Scan for the cell matching the given text and deliver its (x, y) coordinate at center. 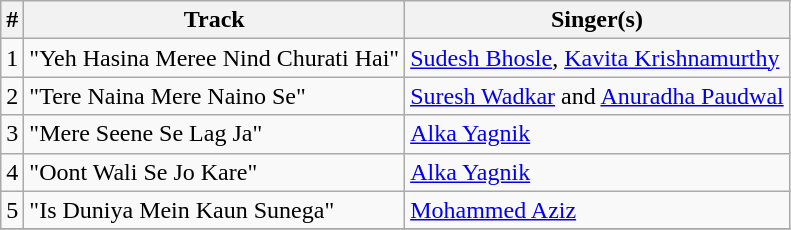
"Is Duniya Mein Kaun Sunega" (214, 210)
Mohammed Aziz (598, 210)
Track (214, 20)
"Oont Wali Se Jo Kare" (214, 172)
Sudesh Bhosle, Kavita Krishnamurthy (598, 58)
# (12, 20)
4 (12, 172)
3 (12, 134)
"Yeh Hasina Meree Nind Churati Hai" (214, 58)
1 (12, 58)
"Tere Naina Mere Naino Se" (214, 96)
Singer(s) (598, 20)
Suresh Wadkar and Anuradha Paudwal (598, 96)
5 (12, 210)
2 (12, 96)
"Mere Seene Se Lag Ja" (214, 134)
